Find where the given text appears and provide that cell's center as (X, Y) coordinate. 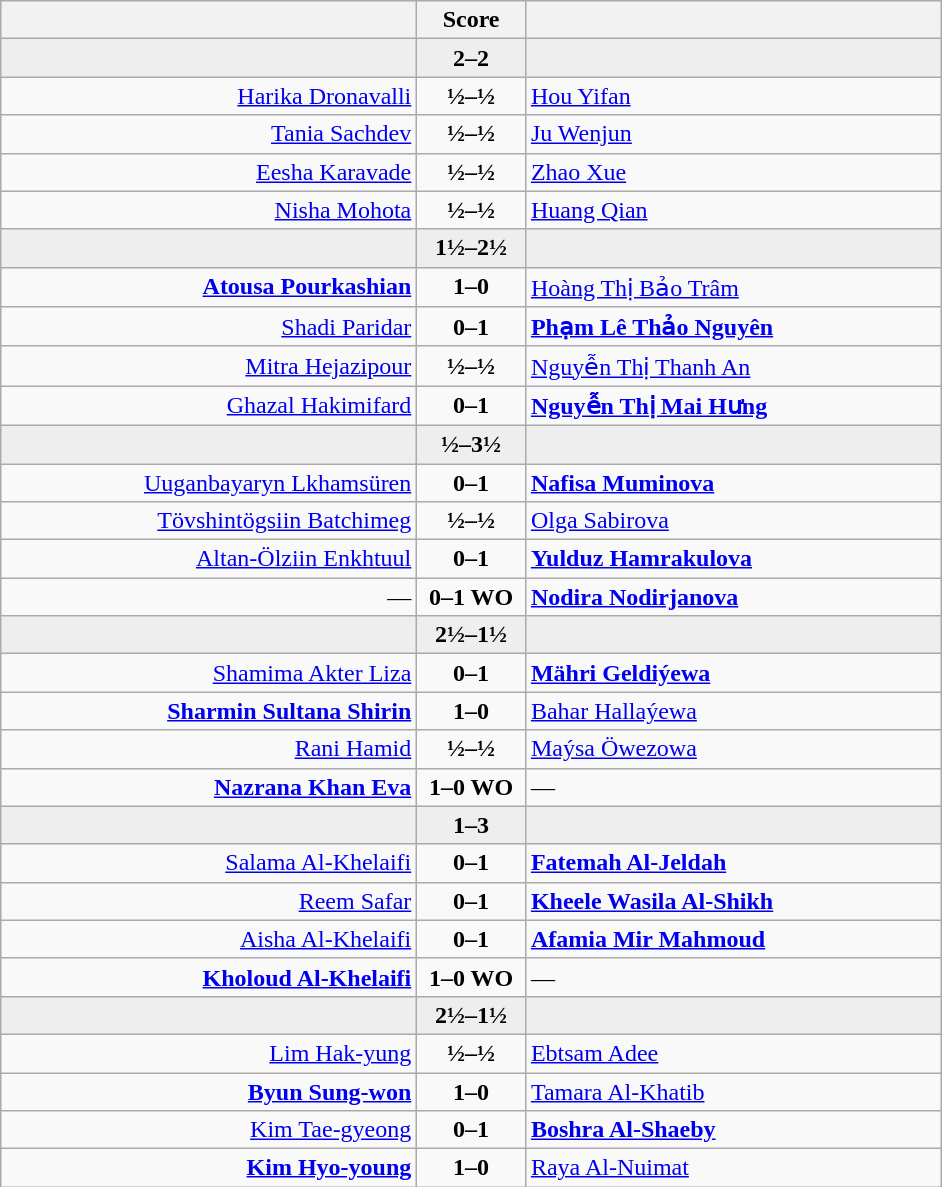
Kim Tae-gyeong (209, 1130)
Rani Hamid (209, 749)
Nguyễn Thị Mai Hưng (733, 406)
Maýsa Öwezowa (733, 749)
Shamima Akter Liza (209, 673)
Aisha Al-Khelaifi (209, 939)
Harika Dronavalli (209, 96)
Huang Qian (733, 210)
Kheele Wasila Al-Shikh (733, 901)
Salama Al-Khelaifi (209, 863)
Ghazal Hakimifard (209, 406)
Uuganbayaryn Lkhamsüren (209, 483)
Lim Hak-yung (209, 1053)
Hoàng Thị Bảo Trâm (733, 287)
Reem Safar (209, 901)
Score (472, 20)
½–3½ (472, 444)
Boshra Al-Shaeby (733, 1130)
Kim Hyo-young (209, 1168)
Eesha Karavade (209, 172)
Ebtsam Adee (733, 1053)
Raya Al-Nuimat (733, 1168)
Mitra Hejazipour (209, 366)
Nguyễn Thị Thanh An (733, 366)
Nisha Mohota (209, 210)
Nazrana Khan Eva (209, 787)
Sharmin Sultana Shirin (209, 711)
Fatemah Al-Jeldah (733, 863)
Nodira Nodirjanova (733, 597)
Bahar Hallaýewa (733, 711)
Phạm Lê Thảo Nguyên (733, 327)
2–2 (472, 58)
Hou Yifan (733, 96)
Olga Sabirova (733, 521)
Kholoud Al-Khelaifi (209, 977)
Shadi Paridar (209, 327)
Altan-Ölziin Enkhtuul (209, 559)
Zhao Xue (733, 172)
0–1 WO (472, 597)
Nafisa Muminova (733, 483)
1½–2½ (472, 248)
Tövshintögsiin Batchimeg (209, 521)
Tamara Al-Khatib (733, 1091)
Byun Sung-won (209, 1091)
Ju Wenjun (733, 134)
Afamia Mir Mahmoud (733, 939)
Mähri Geldiýewa (733, 673)
Yulduz Hamrakulova (733, 559)
1–3 (472, 825)
Atousa Pourkashian (209, 287)
Tania Sachdev (209, 134)
